For the text-containing cell, return its midpoint in (X, Y) coordinate format. 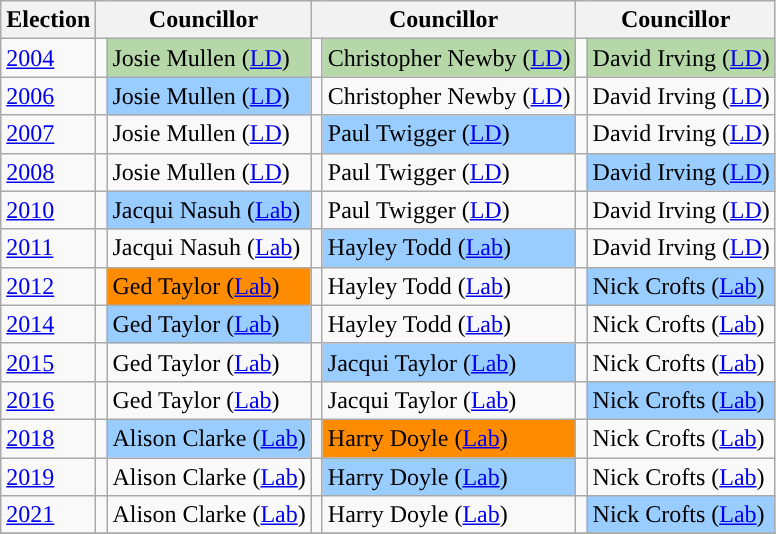
2018 (48, 438)
2019 (48, 477)
2008 (48, 172)
2011 (48, 248)
2007 (48, 134)
2012 (48, 286)
2006 (48, 96)
2016 (48, 400)
Election (48, 20)
2021 (48, 515)
2004 (48, 58)
2010 (48, 210)
2015 (48, 362)
2014 (48, 324)
